From the cell containing the given text, extract its center point as [x, y] coordinate. 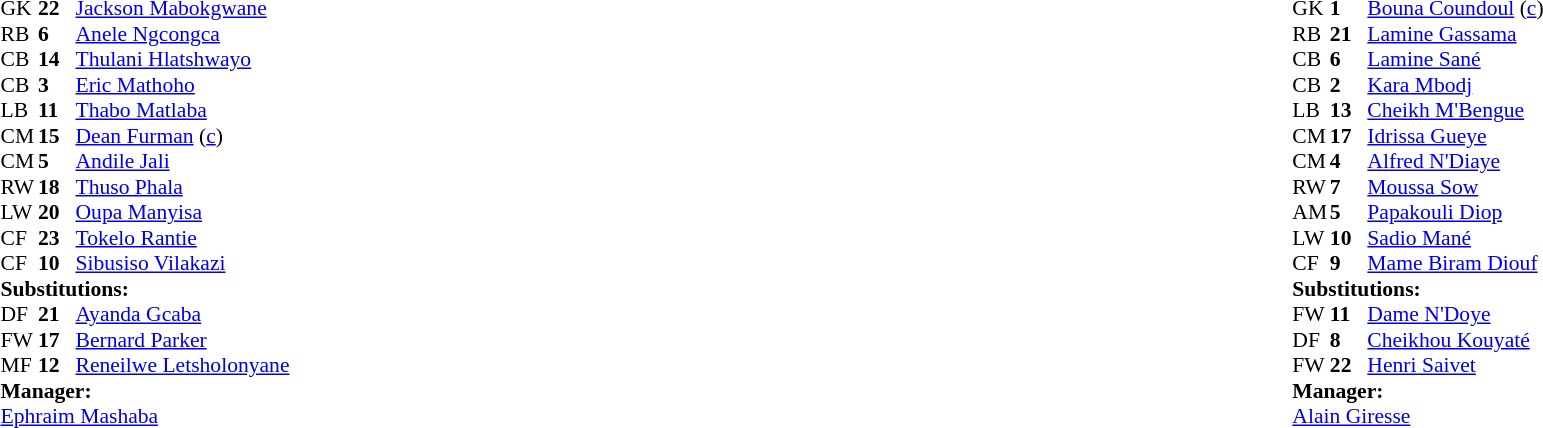
Mame Biram Diouf [1455, 263]
22 [1349, 365]
Reneilwe Letsholonyane [183, 365]
7 [1349, 187]
Oupa Manyisa [183, 213]
14 [57, 59]
Andile Jali [183, 161]
Lamine Sané [1455, 59]
AM [1311, 213]
Thabo Matlaba [183, 111]
Bernard Parker [183, 340]
Moussa Sow [1455, 187]
2 [1349, 85]
Tokelo Rantie [183, 238]
Kara Mbodj [1455, 85]
8 [1349, 340]
Henri Saivet [1455, 365]
Sibusiso Vilakazi [183, 263]
Idrissa Gueye [1455, 136]
Dame N'Doye [1455, 315]
Thuso Phala [183, 187]
Alfred N'Diaye [1455, 161]
Sadio Mané [1455, 238]
Cheikhou Kouyaté [1455, 340]
12 [57, 365]
Ayanda Gcaba [183, 315]
15 [57, 136]
9 [1349, 263]
Cheikh M'Bengue [1455, 111]
Eric Mathoho [183, 85]
Lamine Gassama [1455, 34]
20 [57, 213]
Papakouli Diop [1455, 213]
MF [19, 365]
18 [57, 187]
13 [1349, 111]
Dean Furman (c) [183, 136]
Thulani Hlatshwayo [183, 59]
3 [57, 85]
Anele Ngcongca [183, 34]
23 [57, 238]
4 [1349, 161]
